Determine the (X, Y) coordinate at the center of the cell enclosing the given text.  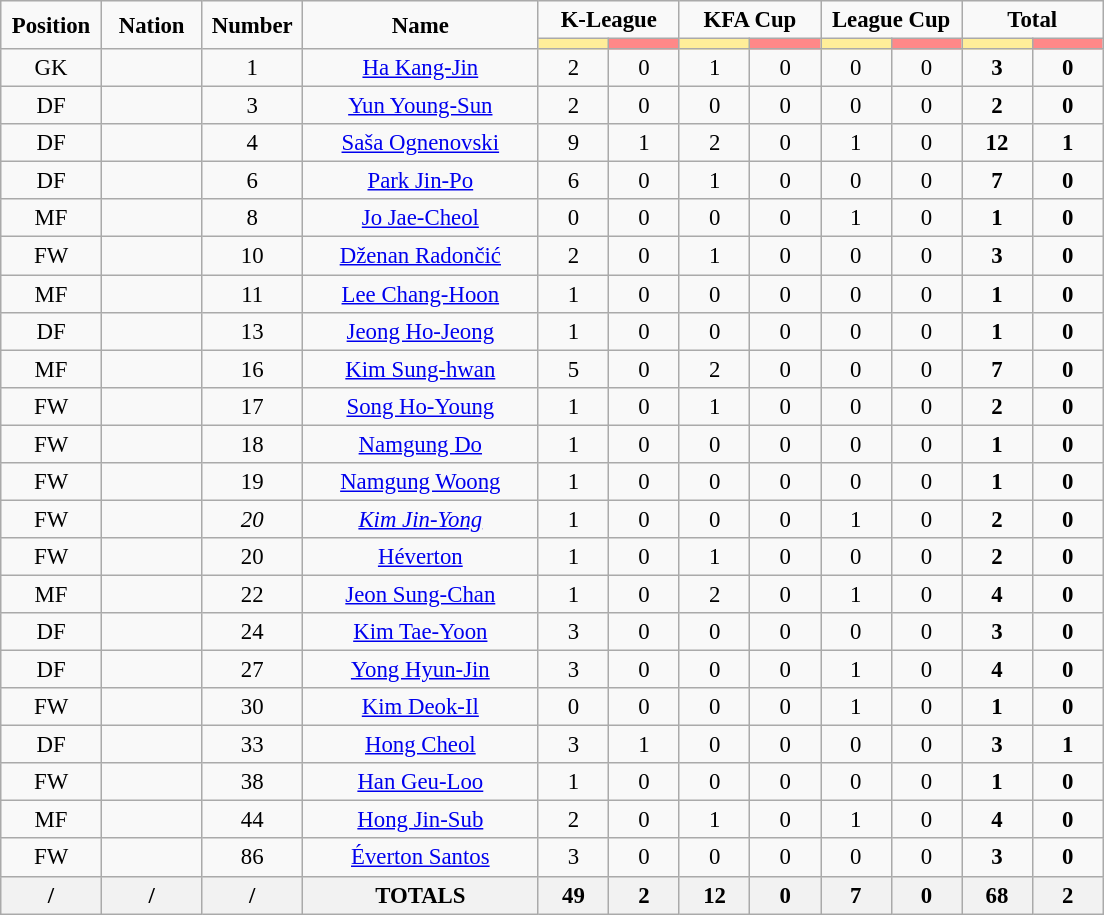
K-League (608, 20)
11 (252, 294)
Position (52, 25)
Éverton Santos (421, 858)
Hong Jin-Sub (421, 820)
Hong Cheol (421, 745)
10 (252, 256)
League Cup (890, 20)
Name (421, 25)
44 (252, 820)
13 (252, 331)
Namgung Woong (421, 482)
27 (252, 670)
Lee Chang-Hoon (421, 294)
30 (252, 707)
5 (574, 369)
Dženan Radončić (421, 256)
Yong Hyun-Jin (421, 670)
Number (252, 25)
KFA Cup (750, 20)
Namgung Do (421, 444)
49 (574, 895)
24 (252, 632)
86 (252, 858)
33 (252, 745)
Song Ho-Young (421, 406)
Jo Jae-Cheol (421, 219)
Kim Tae-Yoon (421, 632)
Jeon Sung-Chan (421, 594)
18 (252, 444)
Park Jin-Po (421, 181)
19 (252, 482)
Ha Kang-Jin (421, 68)
9 (574, 143)
Yun Young-Sun (421, 106)
16 (252, 369)
8 (252, 219)
Kim Deok-Il (421, 707)
TOTALS (421, 895)
Kim Sung-hwan (421, 369)
Nation (152, 25)
Jeong Ho-Jeong (421, 331)
17 (252, 406)
68 (998, 895)
Han Geu-Loo (421, 782)
Total (1032, 20)
Kim Jin-Yong (421, 519)
Saša Ognenovski (421, 143)
Héverton (421, 557)
38 (252, 782)
GK (52, 68)
22 (252, 594)
